Scan for the cell matching the given text and deliver its [X, Y] coordinate at center. 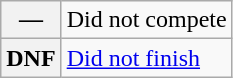
Did not compete [146, 20]
DNF [31, 58]
Did not finish [146, 58]
— [31, 20]
